Return the [X, Y] coordinate for the center point of the cell that contains the specified text.  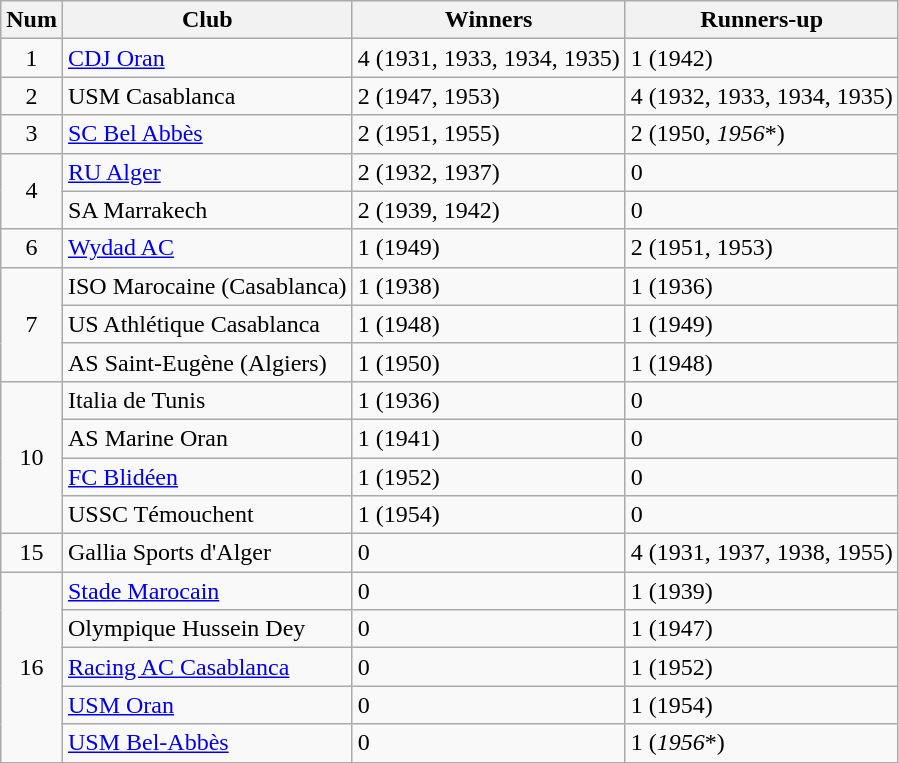
2 (1939, 1942) [488, 210]
2 [32, 96]
Racing AC Casablanca [207, 667]
ISO Marocaine (Casablanca) [207, 286]
RU Alger [207, 172]
4 (1931, 1937, 1938, 1955) [762, 553]
2 (1950, 1956*) [762, 134]
AS Marine Oran [207, 438]
FC Blidéen [207, 477]
USSC Témouchent [207, 515]
1 (1939) [762, 591]
CDJ Oran [207, 58]
Num [32, 20]
7 [32, 324]
Wydad AC [207, 248]
Club [207, 20]
1 [32, 58]
3 [32, 134]
1 (1942) [762, 58]
Italia de Tunis [207, 400]
1 (1947) [762, 629]
16 [32, 667]
10 [32, 457]
Stade Marocain [207, 591]
Olympique Hussein Dey [207, 629]
6 [32, 248]
USM Oran [207, 705]
1 (1941) [488, 438]
2 (1951, 1953) [762, 248]
SA Marrakech [207, 210]
Runners-up [762, 20]
Winners [488, 20]
Gallia Sports d'Alger [207, 553]
1 (1956*) [762, 743]
1 (1950) [488, 362]
SC Bel Abbès [207, 134]
2 (1951, 1955) [488, 134]
2 (1932, 1937) [488, 172]
1 (1938) [488, 286]
USM Casablanca [207, 96]
2 (1947, 1953) [488, 96]
4 (1932, 1933, 1934, 1935) [762, 96]
AS Saint-Eugène (Algiers) [207, 362]
USM Bel-Abbès [207, 743]
4 [32, 191]
4 (1931, 1933, 1934, 1935) [488, 58]
15 [32, 553]
US Athlétique Casablanca [207, 324]
